Detect which cell encompasses the target text, then output its (x, y) center coordinate. 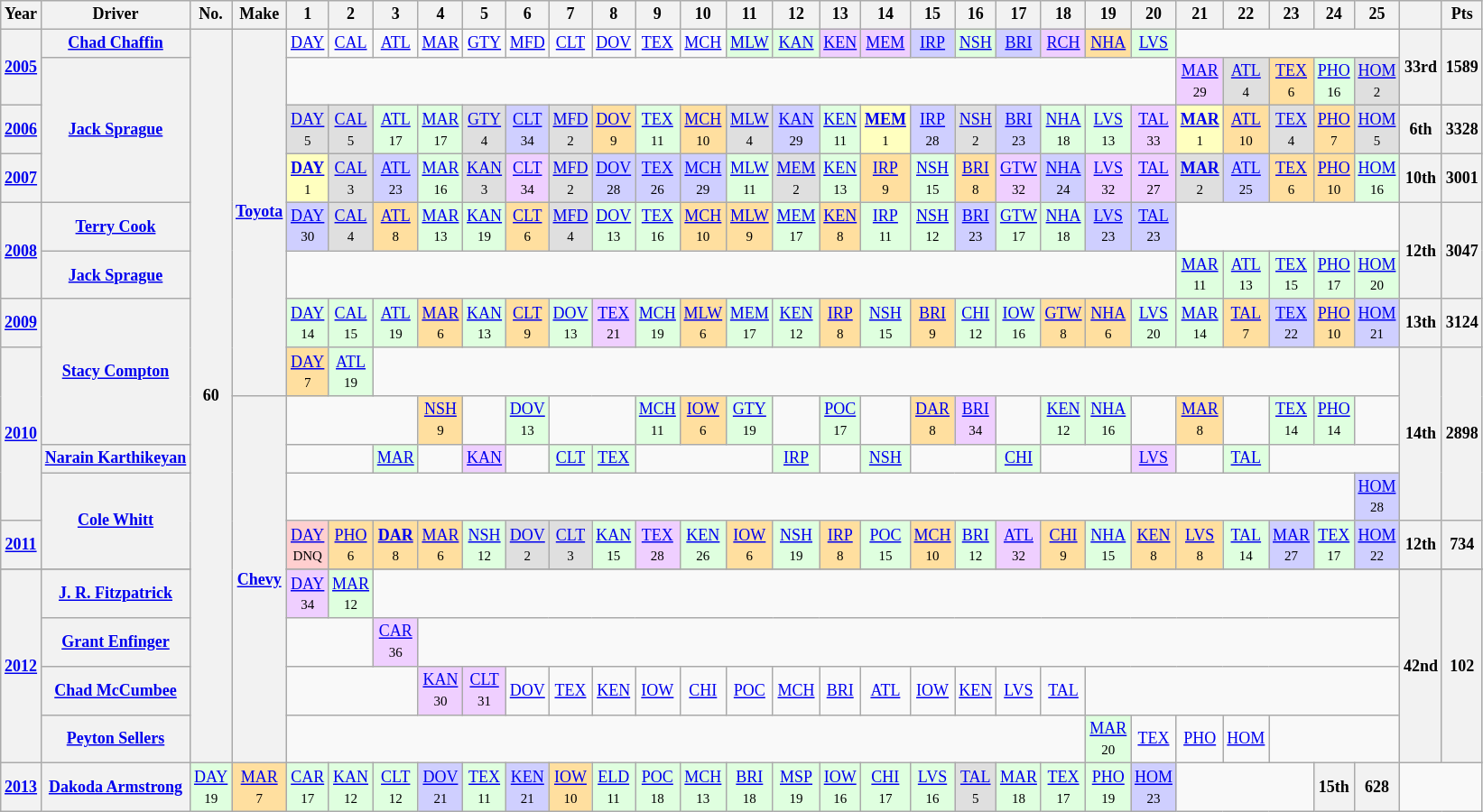
MAR8 (1200, 420)
25 (1377, 14)
KEN13 (840, 178)
6 (527, 14)
7 (570, 14)
16 (976, 14)
MLW11 (750, 178)
TAL33 (1154, 130)
PHO (1200, 739)
KEN11 (840, 130)
Chevy (260, 579)
BRI9 (932, 323)
TEX26 (658, 178)
HOM (1246, 739)
MCH19 (658, 323)
3001 (1462, 178)
HOM16 (1377, 178)
Stacy Compton (116, 372)
3328 (1462, 130)
1589 (1462, 67)
Chad McCumbee (116, 690)
KEN26 (702, 545)
KAN19 (485, 226)
13th (1421, 323)
Cole Whitt (116, 521)
HOM21 (1377, 323)
IRP11 (886, 226)
POC15 (886, 545)
LVS23 (1108, 226)
11 (750, 14)
Year (22, 14)
TEX4 (1292, 130)
NHA15 (1108, 545)
17 (1019, 14)
42nd (1421, 666)
POC (750, 690)
MAR1 (1200, 130)
2009 (22, 323)
IRP28 (932, 130)
MAR17 (440, 130)
734 (1462, 545)
MAR16 (440, 178)
HOM20 (1377, 275)
ELD11 (614, 788)
NHA16 (1108, 420)
21 (1200, 14)
MCH13 (702, 788)
15 (932, 14)
TAL23 (1154, 226)
TEX22 (1292, 323)
MLW (750, 43)
TAL7 (1246, 323)
RCH (1063, 43)
NSH19 (796, 545)
2898 (1462, 434)
22 (1246, 14)
2 (351, 14)
CAR36 (395, 642)
CLT12 (395, 788)
GTY (485, 43)
2012 (22, 666)
DOV21 (440, 788)
DAY14 (308, 323)
10th (1421, 178)
TEX15 (1292, 275)
KAN29 (796, 130)
3 (395, 14)
2005 (22, 67)
ATL8 (395, 226)
J. R. Fitzpatrick (116, 594)
CAR17 (308, 788)
2007 (22, 178)
CHI17 (886, 788)
PHO19 (1108, 788)
Dakoda Armstrong (116, 788)
KAN13 (485, 323)
PHO16 (1334, 81)
ATL17 (395, 130)
MAR12 (351, 594)
NHA24 (1063, 178)
NHA (1108, 43)
HOM22 (1377, 545)
KAN15 (614, 545)
DAY (308, 43)
PHO17 (1334, 275)
NSH9 (440, 420)
19 (1108, 14)
BRI8 (976, 178)
DAY30 (308, 226)
POC18 (658, 788)
DOV28 (614, 178)
MEM (886, 43)
PHO6 (351, 545)
Terry Cook (116, 226)
TEX16 (658, 226)
14 (886, 14)
MAR20 (1108, 739)
BRI18 (750, 788)
3047 (1462, 251)
33rd (1421, 67)
1 (308, 14)
TEX21 (614, 323)
DAYDNQ (308, 545)
MAR2 (1200, 178)
MAR18 (1019, 788)
GTW32 (1019, 178)
Peyton Sellers (116, 739)
DAY7 (308, 372)
Narain Karthikeyan (116, 458)
IRP9 (886, 178)
GTY4 (485, 130)
KAN30 (440, 690)
2013 (22, 788)
15th (1334, 788)
KEN21 (527, 788)
DAY34 (308, 594)
102 (1462, 666)
MEM2 (796, 178)
BRI34 (976, 420)
MCH29 (702, 178)
MCH11 (658, 420)
MSP19 (796, 788)
LVS32 (1108, 178)
3124 (1462, 323)
CAL (351, 43)
Chad Chaffin (116, 43)
MFD4 (570, 226)
LVS16 (932, 788)
MLW4 (750, 130)
TEX28 (658, 545)
ATL4 (1246, 81)
8 (614, 14)
MAR27 (1292, 545)
23 (1292, 14)
ATL25 (1246, 178)
20 (1154, 14)
GTW17 (1019, 226)
24 (1334, 14)
12 (796, 14)
HOM23 (1154, 788)
MAR11 (1200, 275)
DAY5 (308, 130)
DAY19 (211, 788)
MAR29 (1200, 81)
CAL15 (351, 323)
2011 (22, 545)
GTW8 (1063, 323)
MFD (527, 43)
NHA6 (1108, 323)
6th (1421, 130)
18 (1063, 14)
Pts (1462, 14)
CAL3 (351, 178)
CLT3 (570, 545)
ATL10 (1246, 130)
LVS8 (1200, 545)
14th (1421, 434)
TAL5 (976, 788)
628 (1377, 788)
DOV9 (614, 130)
TAL14 (1246, 545)
IOW10 (570, 788)
LVS20 (1154, 323)
2010 (22, 434)
Make (260, 14)
5 (485, 14)
LVS13 (1108, 130)
MAR13 (440, 226)
Grant Enfinger (116, 642)
CLT9 (527, 323)
MEM1 (886, 130)
TAL27 (1154, 178)
CLT31 (485, 690)
PHO14 (1334, 420)
10 (702, 14)
MAR14 (1200, 323)
ATL23 (395, 178)
2008 (22, 251)
CAL5 (351, 130)
CHI9 (1063, 545)
9 (658, 14)
NSH2 (976, 130)
MLW9 (750, 226)
Driver (116, 14)
BRI12 (976, 545)
13 (840, 14)
HOM2 (1377, 81)
2006 (22, 130)
No. (211, 14)
DOV2 (527, 545)
GTY19 (750, 420)
CLT6 (527, 226)
60 (211, 396)
CHI12 (976, 323)
KAN12 (351, 788)
TEX14 (1292, 420)
HOM5 (1377, 130)
MAR7 (260, 788)
DAY1 (308, 178)
Toyota (260, 213)
HOM28 (1377, 497)
ATL32 (1019, 545)
KAN3 (485, 178)
CAL4 (351, 226)
MLW6 (702, 323)
ATL13 (1246, 275)
4 (440, 14)
POC17 (840, 420)
PHO7 (1334, 130)
